Pinpoint the cell where the given text exists, returning its [X, Y] midpoint coordinate. 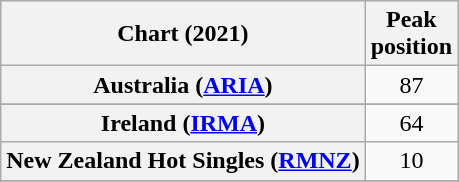
Peakposition [411, 34]
Ireland (IRMA) [183, 123]
Chart (2021) [183, 34]
New Zealand Hot Singles (RMNZ) [183, 161]
10 [411, 161]
64 [411, 123]
Australia (ARIA) [183, 85]
87 [411, 85]
